Output the (x, y) coordinate of the center of the cell containing the given text.  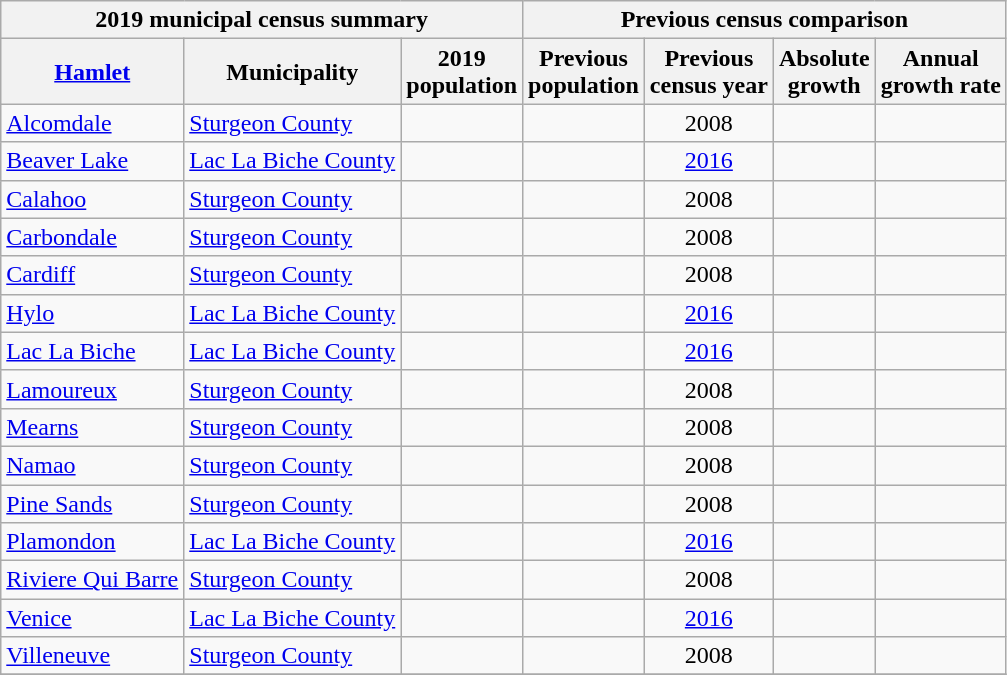
Lac La Biche (92, 351)
Hamlet (92, 72)
Municipality (292, 72)
Beaver Lake (92, 161)
Hylo (92, 313)
Cardiff (92, 275)
2019population (462, 72)
Namao (92, 465)
Venice (92, 618)
2019 municipal census summary (262, 20)
Previouscensus year (708, 72)
Lamoureux (92, 389)
Villeneuve (92, 656)
Mearns (92, 427)
Annualgrowth rate (940, 72)
Alcomdale (92, 123)
Previouspopulation (584, 72)
Previous census comparison (765, 20)
Riviere Qui Barre (92, 580)
Absolutegrowth (824, 72)
Plamondon (92, 542)
Calahoo (92, 199)
Pine Sands (92, 503)
Carbondale (92, 237)
